For the text-containing cell, return its midpoint in [X, Y] coordinate format. 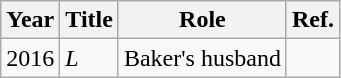
Title [90, 20]
Ref. [312, 20]
L [90, 58]
2016 [30, 58]
Role [202, 20]
Baker's husband [202, 58]
Year [30, 20]
